Return the (x, y) coordinate for the center point of the cell that contains the specified text.  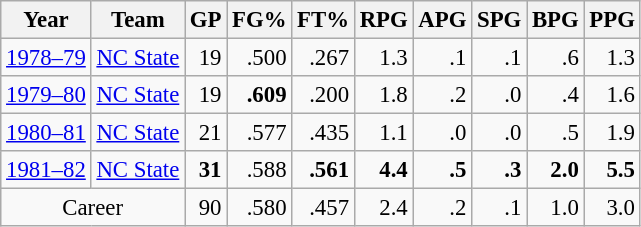
.580 (260, 208)
1980–81 (46, 133)
1.9 (612, 133)
1978–79 (46, 58)
21 (206, 133)
.609 (260, 95)
1981–82 (46, 170)
.588 (260, 170)
.6 (556, 58)
.3 (500, 170)
Year (46, 20)
GP (206, 20)
.577 (260, 133)
1.6 (612, 95)
.457 (324, 208)
2.4 (384, 208)
3.0 (612, 208)
1.8 (384, 95)
1.0 (556, 208)
APG (442, 20)
2.0 (556, 170)
FT% (324, 20)
.561 (324, 170)
1.1 (384, 133)
Team (138, 20)
4.4 (384, 170)
.200 (324, 95)
PPG (612, 20)
1979–80 (46, 95)
.4 (556, 95)
.267 (324, 58)
FG% (260, 20)
SPG (500, 20)
.435 (324, 133)
31 (206, 170)
5.5 (612, 170)
RPG (384, 20)
BPG (556, 20)
90 (206, 208)
.500 (260, 58)
Career (93, 208)
